Extract the (X, Y) coordinate from the center of the cell holding the provided text.  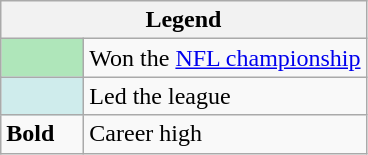
Won the NFL championship (225, 58)
Bold (42, 134)
Career high (225, 134)
Legend (184, 20)
Led the league (225, 96)
